Search for the cell housing the specified text and yield its (x, y) center coordinate. 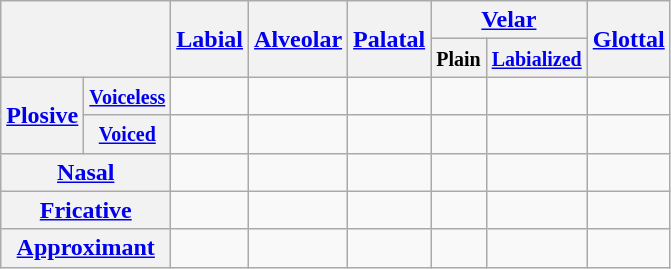
Fricative (86, 210)
Glottal (628, 39)
Voiced (128, 134)
Plain (459, 58)
Labialized (536, 58)
Approximant (86, 248)
Nasal (86, 172)
Palatal (390, 39)
Plosive (42, 115)
Velar (510, 20)
Voiceless (128, 96)
Alveolar (298, 39)
Labial (210, 39)
